Extract the [X, Y] coordinate from the center of the cell holding the provided text.  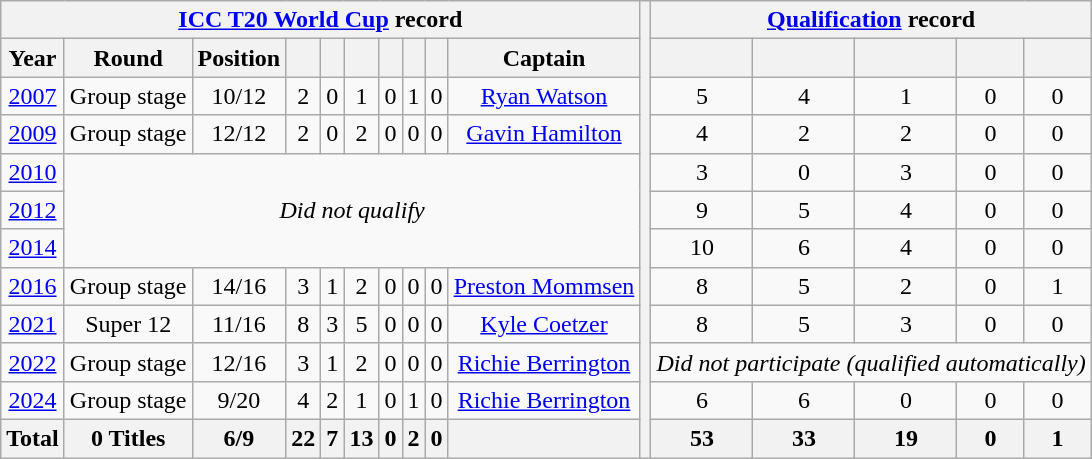
Total [33, 438]
7 [332, 438]
2009 [33, 134]
Did not participate (qualified automatically) [871, 362]
12/12 [239, 134]
9 [702, 210]
Super 12 [128, 324]
10/12 [239, 96]
Year [33, 58]
6/9 [239, 438]
33 [804, 438]
2024 [33, 400]
11/16 [239, 324]
9/20 [239, 400]
2021 [33, 324]
Captain [544, 58]
Preston Mommsen [544, 286]
Round [128, 58]
2010 [33, 172]
2012 [33, 210]
Qualification record [871, 20]
2016 [33, 286]
12/16 [239, 362]
Gavin Hamilton [544, 134]
Position [239, 58]
10 [702, 248]
19 [906, 438]
2007 [33, 96]
Kyle Coetzer [544, 324]
2022 [33, 362]
13 [362, 438]
Did not qualify [352, 210]
Ryan Watson [544, 96]
2014 [33, 248]
0 Titles [128, 438]
ICC T20 World Cup record [320, 20]
22 [304, 438]
14/16 [239, 286]
53 [702, 438]
